From the cell containing the given text, extract its center point as (x, y) coordinate. 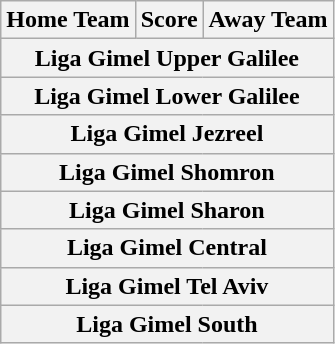
Away Team (268, 20)
Score (169, 20)
Liga Gimel Sharon (167, 210)
Liga Gimel Lower Galilee (167, 96)
Liga Gimel Jezreel (167, 134)
Liga Gimel Tel Aviv (167, 286)
Liga Gimel Upper Galilee (167, 58)
Liga Gimel Central (167, 248)
Home Team (68, 20)
Liga Gimel South (167, 324)
Liga Gimel Shomron (167, 172)
